For the text-containing cell, return its midpoint in [X, Y] coordinate format. 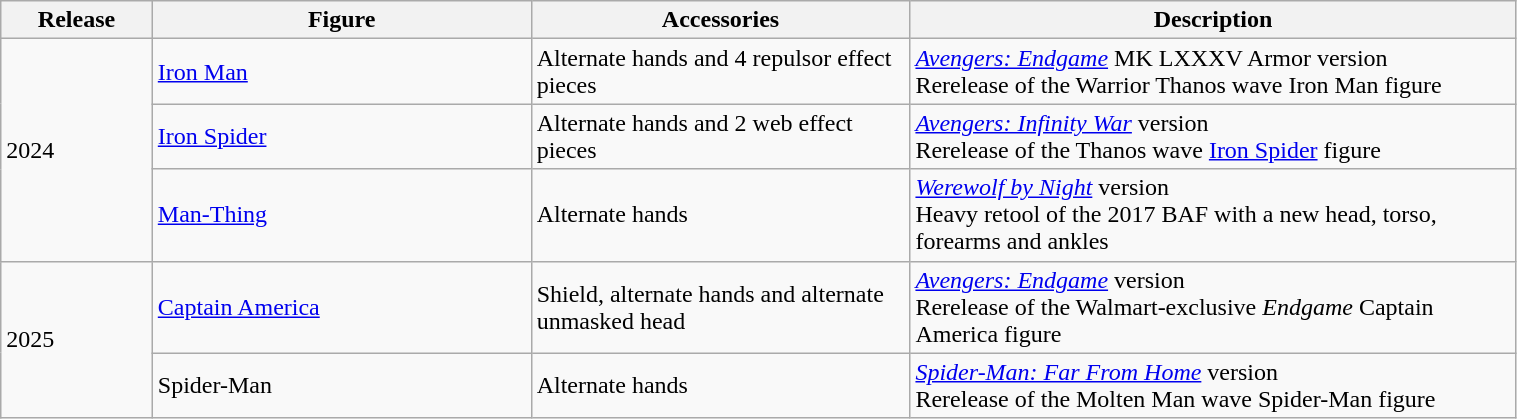
Shield, alternate hands and alternate unmasked head [720, 307]
Release [77, 20]
2025 [77, 340]
Werewolf by Night versionHeavy retool of the 2017 BAF with a new head, torso, forearms and ankles [1213, 215]
Iron Man [342, 72]
Avengers: Infinity War versionRerelease of the Thanos wave Iron Spider figure [1213, 136]
Alternate hands and 4 repulsor effect pieces [720, 72]
Alternate hands and 2 web effect pieces [720, 136]
Man-Thing [342, 215]
Spider-Man: Far From Home versionRerelease of the Molten Man wave Spider-Man figure [1213, 386]
Accessories [720, 20]
Description [1213, 20]
Captain America [342, 307]
2024 [77, 150]
Avengers: Endgame MK LXXXV Armor versionRerelease of the Warrior Thanos wave Iron Man figure [1213, 72]
Avengers: Endgame versionRerelease of the Walmart-exclusive Endgame Captain America figure [1213, 307]
Iron Spider [342, 136]
Spider-Man [342, 386]
Figure [342, 20]
